From the cell containing the given text, extract its center point as (x, y) coordinate. 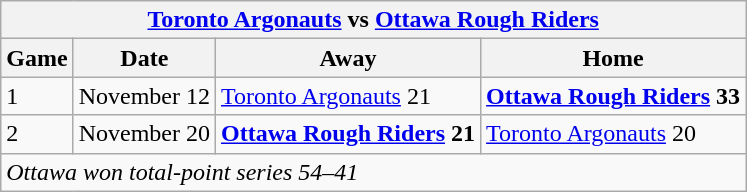
November 20 (144, 134)
Ottawa won total-point series 54–41 (374, 172)
Ottawa Rough Riders 21 (348, 134)
Away (348, 58)
Game (37, 58)
Home (614, 58)
Ottawa Rough Riders 33 (614, 96)
November 12 (144, 96)
2 (37, 134)
Toronto Argonauts 21 (348, 96)
Date (144, 58)
Toronto Argonauts 20 (614, 134)
Toronto Argonauts vs Ottawa Rough Riders (374, 20)
1 (37, 96)
